Scan for the cell matching the given text and deliver its [X, Y] coordinate at center. 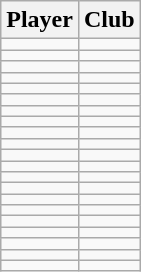
Club [109, 20]
Player [40, 20]
